Provide the (X, Y) coordinate of the cell's center where the given text is located.  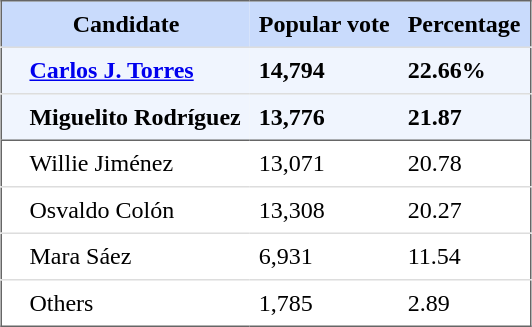
2.89 (465, 303)
13,071 (324, 163)
13,308 (324, 210)
Others (134, 303)
21.87 (465, 117)
Popular vote (324, 24)
Mara Sáez (134, 256)
Willie Jiménez (134, 163)
Percentage (465, 24)
14,794 (324, 70)
6,931 (324, 256)
20.27 (465, 210)
Osvaldo Colón (134, 210)
1,785 (324, 303)
13,776 (324, 117)
11.54 (465, 256)
20.78 (465, 163)
Candidate (126, 24)
22.66% (465, 70)
Carlos J. Torres (134, 70)
Miguelito Rodríguez (134, 117)
